Output the (X, Y) coordinate of the center of the cell containing the given text.  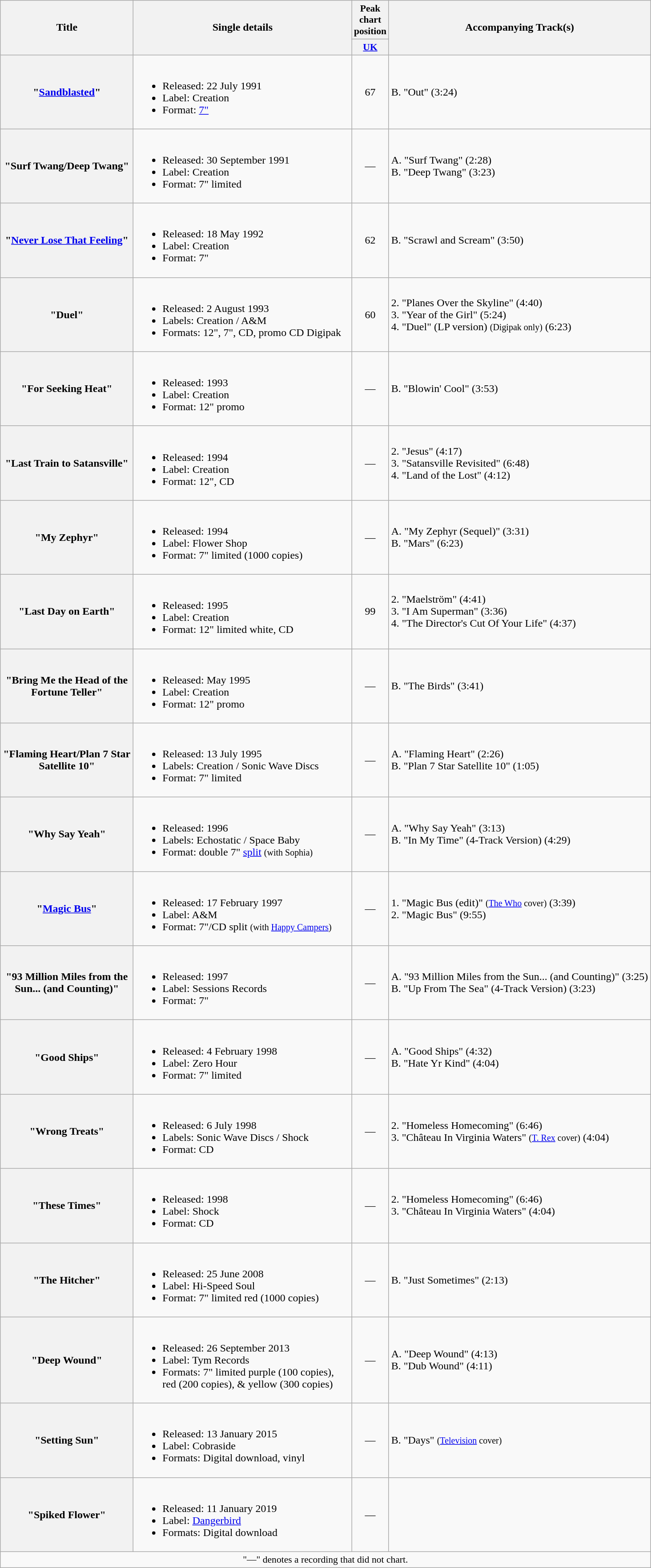
"Spiked Flower" (67, 1515)
A. "Flaming Heart" (2:26)B. "Plan 7 Star Satellite 10" (1:05) (519, 760)
Single details (243, 28)
B. "The Birds" (3:41) (519, 686)
Title (67, 28)
2. "Homeless Homecoming" (6:46)3. "Château In Virginia Waters" (T. Rex cover) (4:04) (519, 1132)
A. "My Zephyr (Sequel)" (3:31)B. "Mars" (6:23) (519, 537)
Released: May 1995Label: CreationFormat: 12" promo (243, 686)
"Surf Twang/Deep Twang" (67, 166)
A. "Good Ships" (4:32)B. "Hate Yr Kind" (4:04) (519, 1057)
"Magic Bus" (67, 908)
Released: 25 June 2008Label: Hi-Speed SoulFormat: 7" limited red (1000 copies) (243, 1280)
2. "Planes Over the Skyline" (4:40)3. "Year of the Girl" (5:24)4. "Duel" (LP version) (Digipak only) (6:23) (519, 315)
Released: 4 February 1998Label: Zero HourFormat: 7" limited (243, 1057)
B. "Just Sometimes" (2:13) (519, 1280)
"Flaming Heart/Plan 7 Star Satellite 10" (67, 760)
"These Times" (67, 1205)
"—" denotes a recording that did not chart. (325, 1560)
"Good Ships" (67, 1057)
Peak chart position (370, 20)
B. "Days" (Television cover) (519, 1440)
"Sandblasted" (67, 92)
Released: 1993Label: CreationFormat: 12" promo (243, 388)
"Deep Wound" (67, 1360)
2. "Jesus" (4:17)3. "Satansville Revisited" (6:48)4. "Land of the Lost" (4:12) (519, 463)
A. "Surf Twang" (2:28)B. "Deep Twang" (3:23) (519, 166)
Released: 18 May 1992Label: CreationFormat: 7" (243, 240)
Released: 13 July 1995Labels: Creation / Sonic Wave DiscsFormat: 7" limited (243, 760)
B. "Out" (3:24) (519, 92)
Released: 1995Label: CreationFormat: 12" limited white, CD (243, 612)
2. "Maelström" (4:41)3. "I Am Superman" (3:36)4. "The Director's Cut Of Your Life" (4:37) (519, 612)
"Bring Me the Head of the Fortune Teller" (67, 686)
"Never Lose That Feeling" (67, 240)
99 (370, 612)
"Setting Sun" (67, 1440)
"Wrong Treats" (67, 1132)
A. "Deep Wound" (4:13)B. "Dub Wound" (4:11) (519, 1360)
Accompanying Track(s) (519, 28)
2. "Homeless Homecoming" (6:46)3. "Château In Virginia Waters" (4:04) (519, 1205)
Released: 17 February 1997Label: A&MFormat: 7"/CD split (with Happy Campers) (243, 908)
"The Hitcher" (67, 1280)
Released: 1998Label: ShockFormat: CD (243, 1205)
Released: 1997Label: Sessions RecordsFormat: 7" (243, 983)
Released: 11 January 2019Label: DangerbirdFormats: Digital download (243, 1515)
A. "Why Say Yeah" (3:13)B. "In My Time" (4-Track Version) (4:29) (519, 835)
B. "Scrawl and Scream" (3:50) (519, 240)
Released: 1994Label: Flower ShopFormat: 7" limited (1000 copies) (243, 537)
"Last Train to Satansville" (67, 463)
B. "Blowin' Cool" (3:53) (519, 388)
"Why Say Yeah" (67, 835)
A. "93 Million Miles from the Sun... (and Counting)" (3:25)B. "Up From The Sea" (4-Track Version) (3:23) (519, 983)
"93 Million Miles from the Sun... (and Counting)" (67, 983)
Released: 1996Labels: Echostatic / Space BabyFormat: double 7" split (with Sophia) (243, 835)
"For Seeking Heat" (67, 388)
Released: 2 August 1993Labels: Creation / A&MFormats: 12", 7", CD, promo CD Digipak (243, 315)
Released: 1994Label: CreationFormat: 12", CD (243, 463)
"Duel" (67, 315)
Released: 13 January 2015Label: CobrasideFormats: Digital download, vinyl (243, 1440)
UK (370, 47)
Released: 26 September 2013Label: Tym RecordsFormats: 7" limited purple (100 copies), red (200 copies), & yellow (300 copies) (243, 1360)
60 (370, 315)
62 (370, 240)
"Last Day on Earth" (67, 612)
Released: 30 September 1991Label: CreationFormat: 7" limited (243, 166)
Released: 6 July 1998Labels: Sonic Wave Discs / ShockFormat: CD (243, 1132)
1. "Magic Bus (edit)" (The Who cover) (3:39)2. "Magic Bus" (9:55) (519, 908)
Released: 22 July 1991Label: CreationFormat: 7" (243, 92)
67 (370, 92)
"My Zephyr" (67, 537)
